Locate the cell with the specified text and output its [x, y] center coordinate. 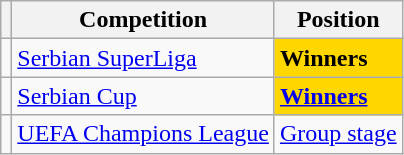
Serbian SuperLiga [144, 58]
Competition [144, 20]
Position [338, 20]
Serbian Cup [144, 96]
UEFA Champions League [144, 134]
Group stage [338, 134]
